For the text-containing cell, return its midpoint in [x, y] coordinate format. 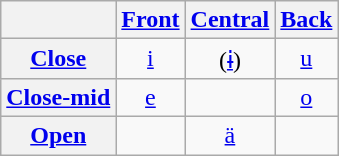
i [150, 59]
Front [150, 20]
Close [58, 59]
ä [230, 135]
(ɨ) [230, 59]
Close-mid [58, 97]
Back [306, 20]
Central [230, 20]
Open [58, 135]
o [306, 97]
u [306, 59]
e [150, 97]
